Extract the [x, y] coordinate from the center of the cell holding the provided text.  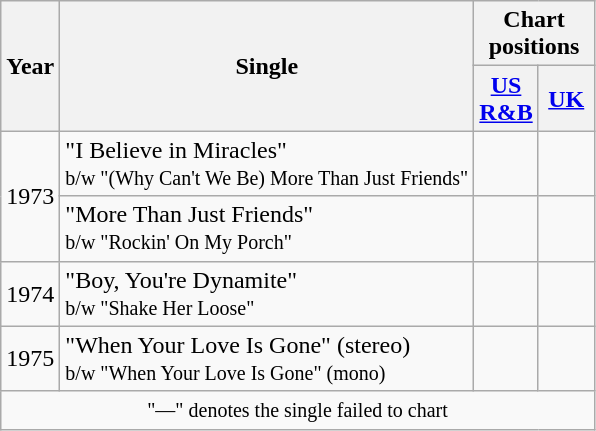
US R&B [506, 98]
1974 [30, 294]
"When Your Love Is Gone" (stereo)b/w "When Your Love Is Gone" (mono) [267, 358]
UK [566, 98]
Single [267, 66]
1975 [30, 358]
"More Than Just Friends"b/w "Rockin' On My Porch" [267, 228]
Chart positions [534, 34]
1973 [30, 196]
"Boy, You're Dynamite"b/w "Shake Her Loose" [267, 294]
"—" denotes the single failed to chart [298, 410]
"I Believe in Miracles"b/w "(Why Can't We Be) More Than Just Friends" [267, 164]
Year [30, 66]
